Identify which cell holds the provided text, then report its [x, y] central coordinate. 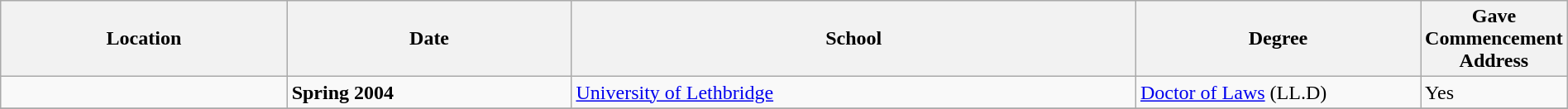
School [853, 39]
Degree [1278, 39]
Yes [1494, 92]
University of Lethbridge [853, 92]
Date [429, 39]
Spring 2004 [429, 92]
Location [144, 39]
Gave Commencement Address [1494, 39]
Doctor of Laws (LL.D) [1278, 92]
